Search for the cell housing the specified text and yield its [X, Y] center coordinate. 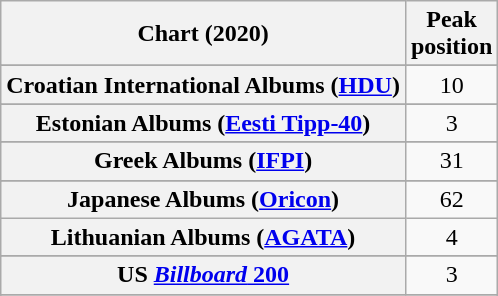
Peakposition [451, 34]
Croatian International Albums (HDU) [204, 85]
62 [451, 199]
Estonian Albums (Eesti Tipp-40) [204, 123]
31 [451, 161]
Japanese Albums (Oricon) [204, 199]
Chart (2020) [204, 34]
US Billboard 200 [204, 275]
10 [451, 85]
Lithuanian Albums (AGATA) [204, 237]
Greek Albums (IFPI) [204, 161]
4 [451, 237]
